Output the [x, y] coordinate of the center of the cell containing the given text.  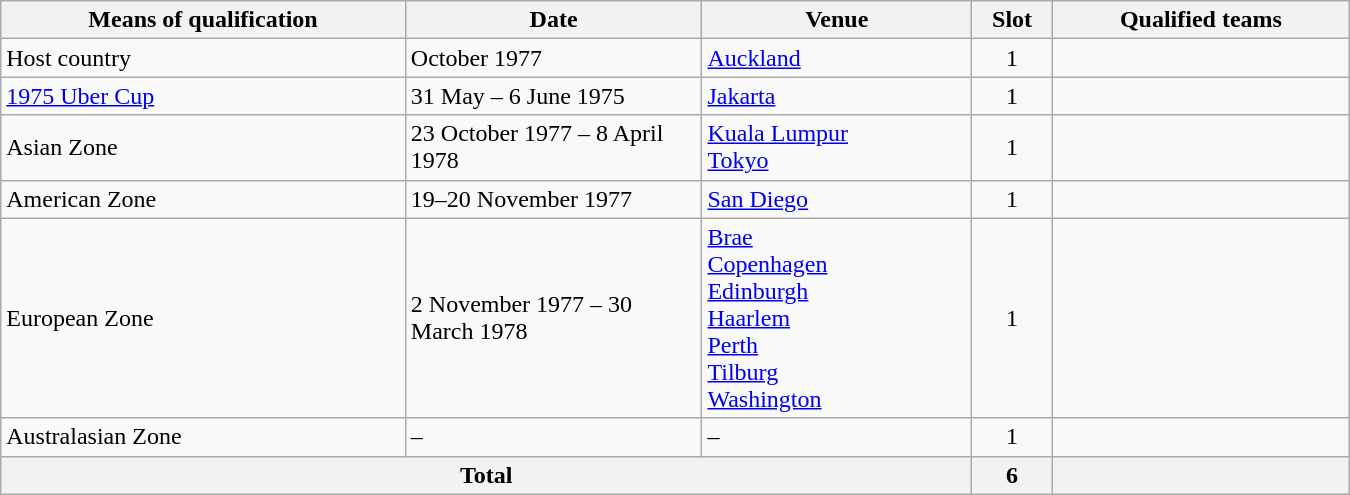
Means of qualification [204, 20]
American Zone [204, 199]
Slot [1012, 20]
Venue [837, 20]
6 [1012, 475]
Host country [204, 58]
2 November 1977 – 30 March 1978 [554, 318]
Date [554, 20]
Auckland [837, 58]
Total [486, 475]
Qualified teams [1202, 20]
European Zone [204, 318]
BraeCopenhagenEdinburghHaarlemPerthTilburgWashington [837, 318]
23 October 1977 – 8 April 1978 [554, 148]
Kuala LumpurTokyo [837, 148]
19–20 November 1977 [554, 199]
Jakarta [837, 96]
1975 Uber Cup [204, 96]
31 May – 6 June 1975 [554, 96]
San Diego [837, 199]
Australasian Zone [204, 437]
Asian Zone [204, 148]
October 1977 [554, 58]
